Locate the cell with the specified text and output its [x, y] center coordinate. 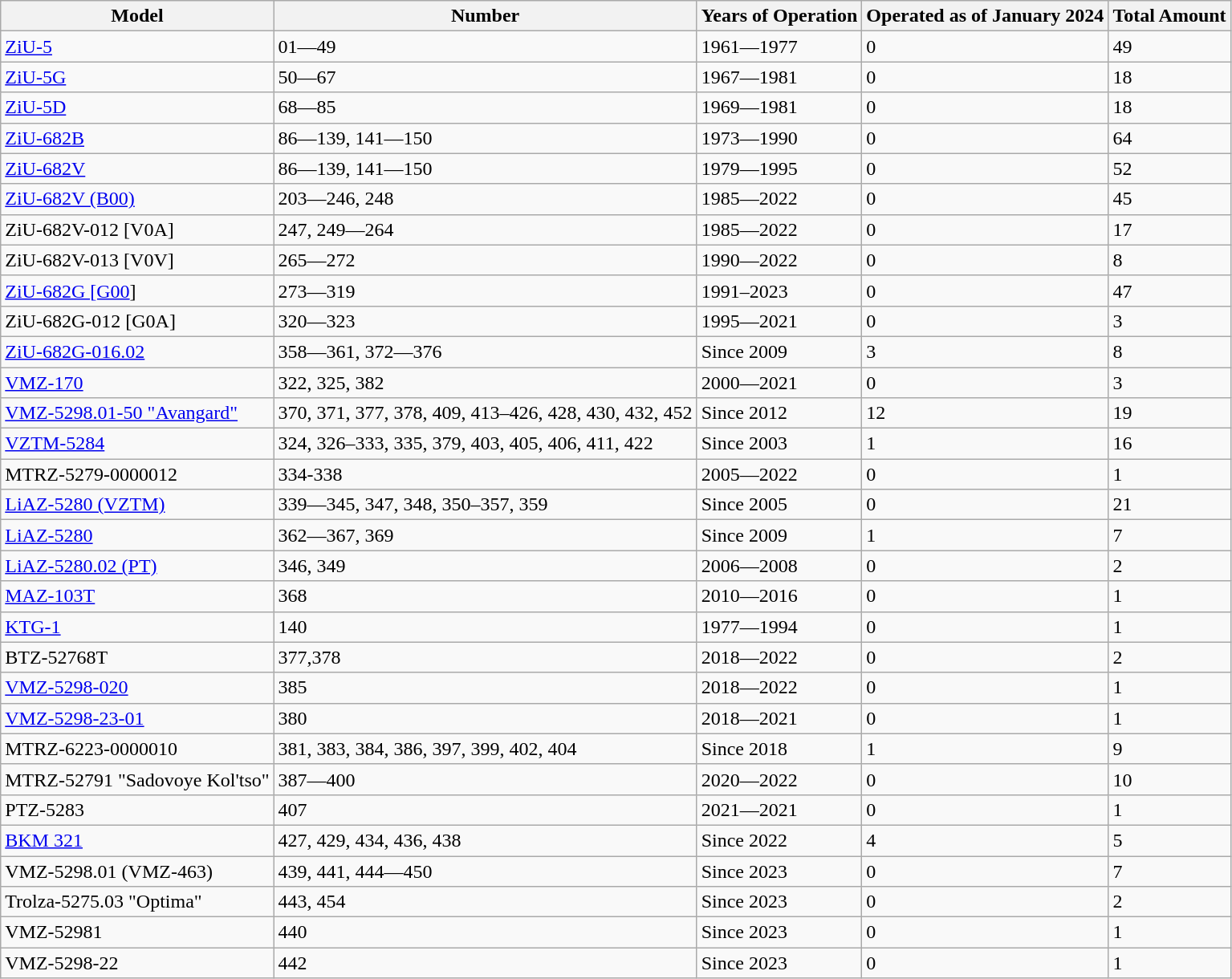
Operated as of January 2024 [986, 16]
5 [1169, 840]
4 [986, 840]
1990—2022 [779, 260]
VMZ-5298.01 (VMZ-463) [137, 871]
320—323 [485, 321]
BTZ-52768T [137, 657]
ZiU-682G [G00] [137, 290]
19 [1169, 413]
VMZ-52981 [137, 932]
2000—2021 [779, 383]
Trolza-5275.03 "Optima" [137, 902]
381, 383, 384, 386, 397, 399, 402, 404 [485, 749]
ZiU-682V [137, 169]
1995—2021 [779, 321]
1991–2023 [779, 290]
1979—1995 [779, 169]
387—400 [485, 779]
68—85 [485, 108]
1969—1981 [779, 108]
01—49 [485, 47]
KTG-1 [137, 627]
442 [485, 963]
407 [485, 810]
ZiU-682V-012 [V0A] [137, 230]
49 [1169, 47]
ZiU-682V-013 [V0V] [137, 260]
ZiU-682B [137, 138]
Model [137, 16]
VMZ-5298-23-01 [137, 718]
2006—2008 [779, 566]
273—319 [485, 290]
MTRZ-5279-0000012 [137, 474]
ZiU-5G [137, 77]
Total Amount [1169, 16]
ZiU-682G-012 [G0A] [137, 321]
Since 2005 [779, 505]
203—246, 248 [485, 199]
1961—1977 [779, 47]
247, 249—264 [485, 230]
2005—2022 [779, 474]
339—345, 347, 348, 350–357, 359 [485, 505]
ZiU-5 [137, 47]
64 [1169, 138]
LiAZ-5280 [137, 535]
2021—2021 [779, 810]
427, 429, 434, 436, 438 [485, 840]
2020—2022 [779, 779]
ZiU-5D [137, 108]
VMZ-5298-22 [137, 963]
Since 2018 [779, 749]
322, 325, 382 [485, 383]
VMZ-170 [137, 383]
50—67 [485, 77]
265—272 [485, 260]
377,378 [485, 657]
10 [1169, 779]
324, 326–333, 335, 379, 403, 405, 406, 411, 422 [485, 444]
BKM 321 [137, 840]
17 [1169, 230]
VZTM-5284 [137, 444]
ZiU-682G-016.02 [137, 351]
346, 349 [485, 566]
52 [1169, 169]
443, 454 [485, 902]
VMZ-5298.01-50 "Avangard" [137, 413]
45 [1169, 199]
362—367, 369 [485, 535]
1973—1990 [779, 138]
380 [485, 718]
439, 441, 444—450 [485, 871]
MTRZ-52791 "Sadovoye Kol'tso" [137, 779]
VMZ-5298-020 [137, 688]
368 [485, 596]
385 [485, 688]
440 [485, 932]
Number [485, 16]
47 [1169, 290]
LiAZ-5280 (VZTM) [137, 505]
140 [485, 627]
Years of Operation [779, 16]
370, 371, 377, 378, 409, 413–426, 428, 430, 432, 452 [485, 413]
2018—2021 [779, 718]
Since 2022 [779, 840]
16 [1169, 444]
PTZ-5283 [137, 810]
MTRZ-6223-0000010 [137, 749]
Since 2012 [779, 413]
334-338 [485, 474]
1967—1981 [779, 77]
358—361, 372—376 [485, 351]
9 [1169, 749]
LiAZ-5280.02 (PT) [137, 566]
MAZ-103T [137, 596]
1977—1994 [779, 627]
2010—2016 [779, 596]
21 [1169, 505]
12 [986, 413]
Since 2003 [779, 444]
ZiU-682V (B00) [137, 199]
